From the cell containing the given text, extract its center point as [X, Y] coordinate. 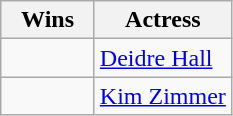
Wins [48, 20]
Deidre Hall [162, 58]
Actress [162, 20]
Kim Zimmer [162, 96]
